Scan for the cell matching the given text and deliver its [X, Y] coordinate at center. 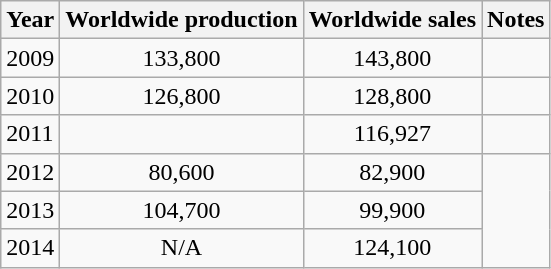
2014 [30, 248]
104,700 [182, 210]
Worldwide sales [392, 20]
N/A [182, 248]
128,800 [392, 96]
99,900 [392, 210]
124,100 [392, 248]
2010 [30, 96]
82,900 [392, 172]
Worldwide production [182, 20]
Year [30, 20]
80,600 [182, 172]
126,800 [182, 96]
2012 [30, 172]
116,927 [392, 134]
2011 [30, 134]
2009 [30, 58]
133,800 [182, 58]
Notes [516, 20]
2013 [30, 210]
143,800 [392, 58]
